Return (X, Y) of the center of cell containing provided text 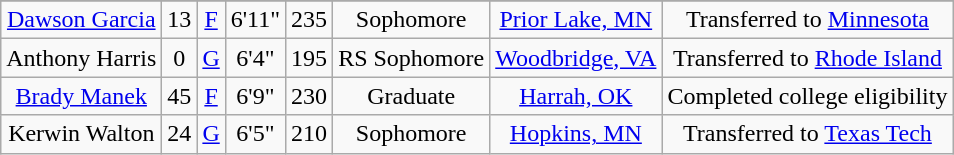
Graduate (412, 96)
6'9" (255, 96)
230 (310, 96)
Transferred to Rhode Island (808, 58)
24 (180, 134)
6'5" (255, 134)
45 (180, 96)
195 (310, 58)
Woodbridge, VA (576, 58)
Completed college eligibility (808, 96)
Dawson Garcia (82, 20)
Anthony Harris (82, 58)
RS Sophomore (412, 58)
Transferred to Texas Tech (808, 134)
210 (310, 134)
0 (180, 58)
Transferred to Minnesota (808, 20)
6'11" (255, 20)
Brady Manek (82, 96)
Prior Lake, MN (576, 20)
Harrah, OK (576, 96)
Kerwin Walton (82, 134)
6'4" (255, 58)
13 (180, 20)
Hopkins, MN (576, 134)
235 (310, 20)
